Output the [x, y] coordinate of the center of the cell containing the given text.  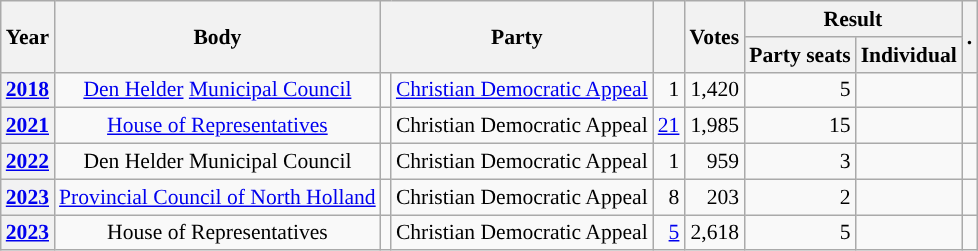
2,618 [714, 233]
21 [669, 126]
Year [28, 36]
Votes [714, 36]
Result [853, 19]
1,420 [714, 90]
2 [800, 197]
Provincial Council of North Holland [218, 197]
3 [800, 162]
2021 [28, 126]
203 [714, 197]
Body [218, 36]
15 [800, 126]
1,985 [714, 126]
Individual [909, 55]
8 [669, 197]
2018 [28, 90]
Party seats [800, 55]
Party [517, 36]
. [970, 36]
959 [714, 162]
2022 [28, 162]
